Pinpoint the cell where the given text exists, returning its (X, Y) midpoint coordinate. 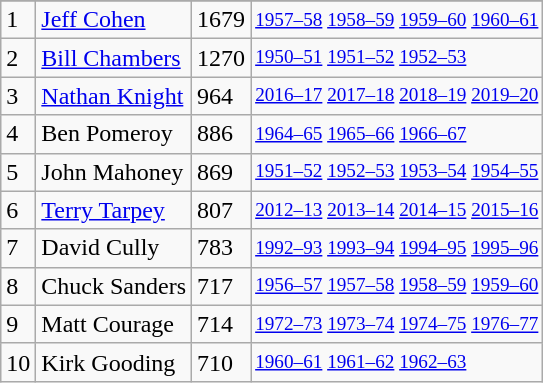
1 (18, 20)
David Cully (114, 248)
2016–17 2017–18 2018–19 2019–20 (397, 96)
1972–73 1973–74 1974–75 1976–77 (397, 324)
Jeff Cohen (114, 20)
1951–52 1952–53 1953–54 1954–55 (397, 172)
Terry Tarpey (114, 210)
1679 (222, 20)
1956–57 1957–58 1958–59 1959–60 (397, 286)
Ben Pomeroy (114, 134)
1964–65 1965–66 1966–67 (397, 134)
1957–58 1958–59 1959–60 1960–61 (397, 20)
5 (18, 172)
1270 (222, 58)
9 (18, 324)
7 (18, 248)
1992–93 1993–94 1994–95 1995–96 (397, 248)
2012–13 2013–14 2014–15 2015–16 (397, 210)
807 (222, 210)
10 (18, 362)
869 (222, 172)
Nathan Knight (114, 96)
964 (222, 96)
6 (18, 210)
4 (18, 134)
2 (18, 58)
Chuck Sanders (114, 286)
Kirk Gooding (114, 362)
3 (18, 96)
783 (222, 248)
1950–51 1951–52 1952–53 (397, 58)
8 (18, 286)
717 (222, 286)
886 (222, 134)
1960–61 1961–62 1962–63 (397, 362)
Matt Courage (114, 324)
710 (222, 362)
Bill Chambers (114, 58)
714 (222, 324)
John Mahoney (114, 172)
